Output the (x, y) coordinate of the center of the cell containing the given text.  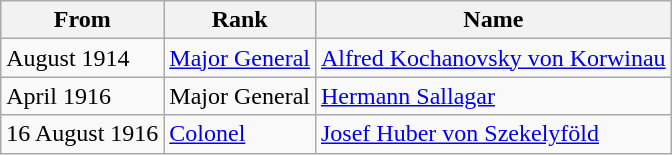
Colonel (240, 134)
August 1914 (82, 58)
Rank (240, 20)
April 1916 (82, 96)
Name (493, 20)
16 August 1916 (82, 134)
Josef Huber von Szekelyföld (493, 134)
Hermann Sallagar (493, 96)
Alfred Kochanovsky von Korwinau (493, 58)
From (82, 20)
